Detect which cell encompasses the target text, then output its (x, y) center coordinate. 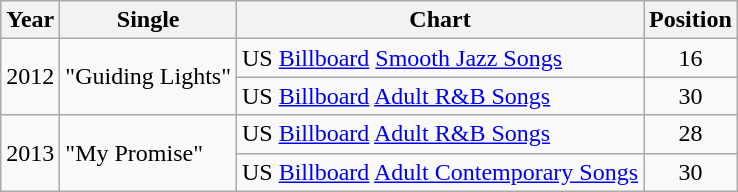
16 (691, 58)
2012 (30, 77)
Position (691, 20)
"Guiding Lights" (148, 77)
Year (30, 20)
US Billboard Adult Contemporary Songs (440, 172)
US Billboard Smooth Jazz Songs (440, 58)
Chart (440, 20)
"My Promise" (148, 153)
2013 (30, 153)
28 (691, 134)
Single (148, 20)
